Pinpoint the cell where the given text exists, returning its (X, Y) midpoint coordinate. 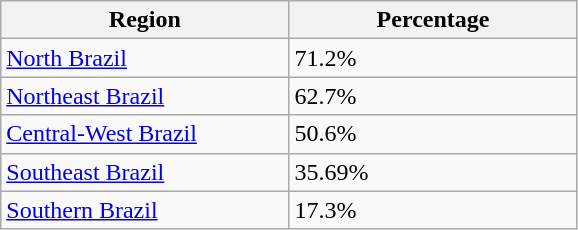
Region (145, 20)
71.2% (433, 58)
Southeast Brazil (145, 172)
17.3% (433, 210)
50.6% (433, 134)
Southern Brazil (145, 210)
Percentage (433, 20)
Central-West Brazil (145, 134)
Northeast Brazil (145, 96)
North Brazil (145, 58)
62.7% (433, 96)
35.69% (433, 172)
